Extract the (X, Y) coordinate from the center of the cell holding the provided text.  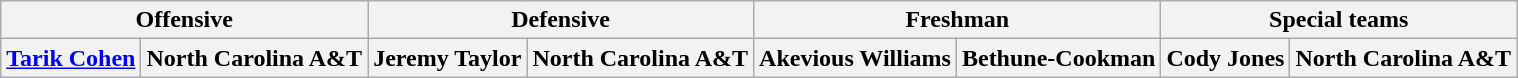
Tarik Cohen (71, 58)
Bethune-Cookman (1058, 58)
Akevious Williams (856, 58)
Cody Jones (1226, 58)
Jeremy Taylor (448, 58)
Special teams (1339, 20)
Offensive (184, 20)
Freshman (958, 20)
Defensive (561, 20)
